For the text-containing cell, return its midpoint in [X, Y] coordinate format. 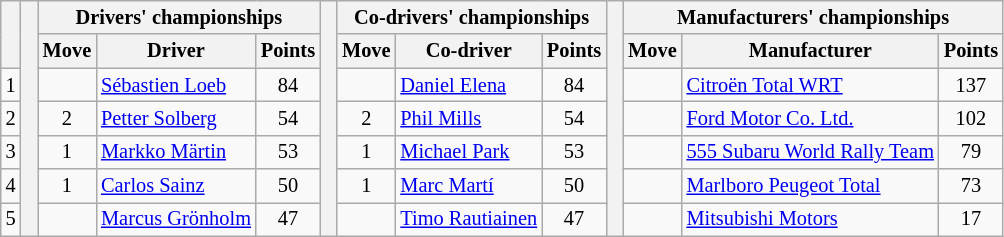
4 [11, 186]
137 [971, 85]
102 [971, 118]
Phil Mills [468, 118]
79 [971, 152]
Co-driver [468, 51]
Markko Märtin [176, 152]
Daniel Elena [468, 85]
Co-drivers' championships [472, 17]
Michael Park [468, 152]
Driver [176, 51]
Mitsubishi Motors [810, 219]
73 [971, 186]
Sébastien Loeb [176, 85]
Manufacturers' championships [813, 17]
Timo Rautiainen [468, 219]
17 [971, 219]
Marcus Grönholm [176, 219]
555 Subaru World Rally Team [810, 152]
Marlboro Peugeot Total [810, 186]
Marc Martí [468, 186]
3 [11, 152]
Ford Motor Co. Ltd. [810, 118]
5 [11, 219]
Petter Solberg [176, 118]
Manufacturer [810, 51]
Citroën Total WRT [810, 85]
Drivers' championships [179, 17]
Carlos Sainz [176, 186]
